Scan for the cell matching the given text and deliver its (X, Y) coordinate at center. 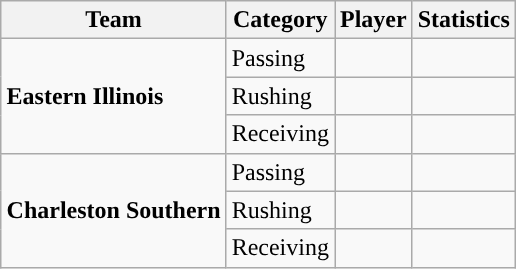
Player (373, 20)
Statistics (464, 20)
Team (114, 20)
Eastern Illinois (114, 96)
Category (280, 20)
Charleston Southern (114, 210)
